Scan for the cell matching the given text and deliver its (X, Y) coordinate at center. 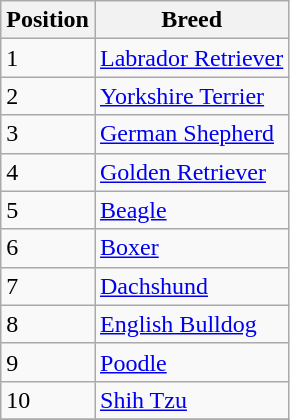
2 (48, 96)
Beagle (191, 210)
Poodle (191, 362)
German Shepherd (191, 134)
5 (48, 210)
English Bulldog (191, 324)
7 (48, 286)
Yorkshire Terrier (191, 96)
6 (48, 248)
9 (48, 362)
Dachshund (191, 286)
10 (48, 400)
1 (48, 58)
Boxer (191, 248)
8 (48, 324)
Golden Retriever (191, 172)
Labrador Retriever (191, 58)
Position (48, 20)
4 (48, 172)
3 (48, 134)
Shih Tzu (191, 400)
Breed (191, 20)
